Locate the cell with the specified text and output its [X, Y] center coordinate. 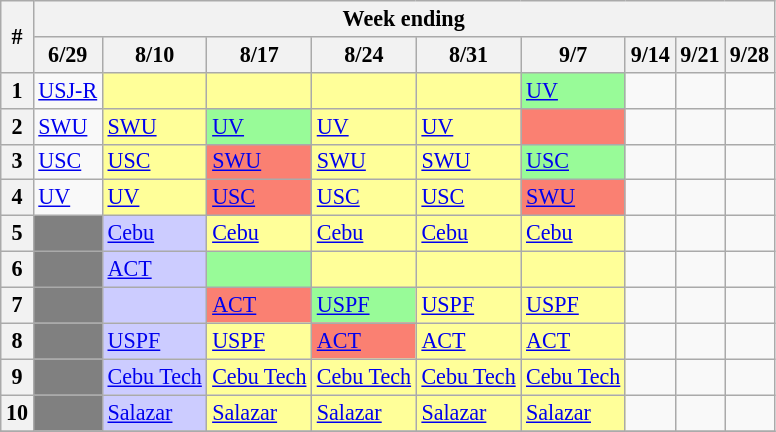
9/7 [574, 54]
USJ-R [68, 90]
3 [17, 162]
9/21 [700, 54]
8/10 [154, 54]
6/29 [68, 54]
1 [17, 90]
7 [17, 305]
10 [17, 412]
# [17, 36]
8/24 [364, 54]
Week ending [404, 18]
8/17 [260, 54]
9 [17, 377]
9/14 [650, 54]
8 [17, 341]
2 [17, 126]
4 [17, 198]
6 [17, 269]
5 [17, 233]
9/28 [750, 54]
8/31 [468, 54]
